Scan for the cell matching the given text and deliver its (x, y) coordinate at center. 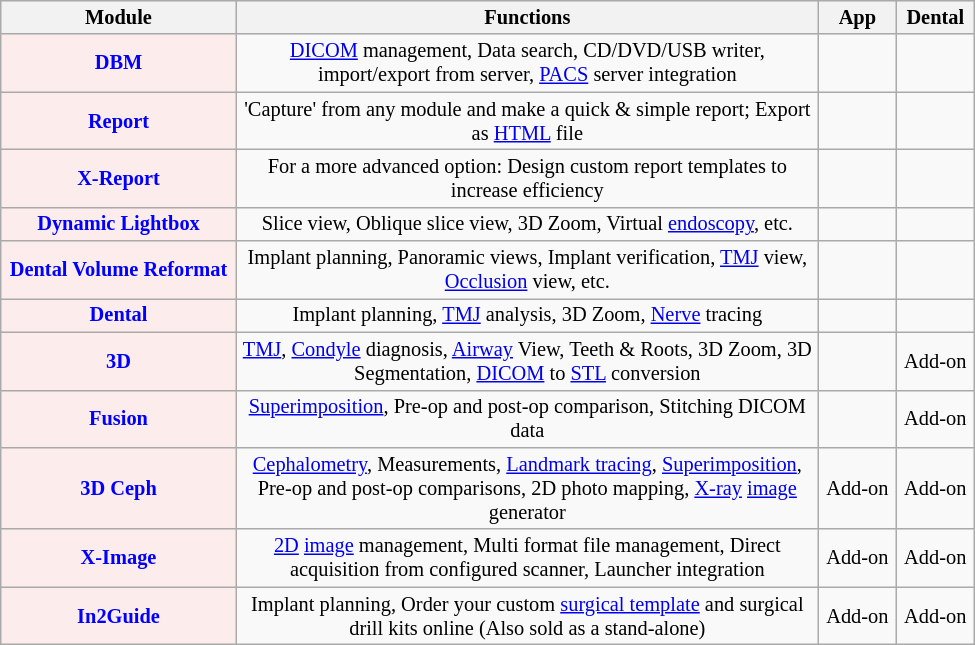
Fusion (118, 419)
'Capture' from any module and make a quick & simple report; Export as HTML file (527, 121)
DICOM management, Data search, CD/DVD/USB writer, import/export from server, PACS server integration (527, 63)
X-Image (118, 558)
3D (118, 361)
Module (118, 17)
3D Ceph (118, 488)
In2Guide (118, 616)
Report (118, 121)
TMJ, Condyle diagnosis, Airway View, Teeth & Roots, 3D Zoom, 3D Segmentation, DICOM to STL conversion (527, 361)
Cephalometry, Measurements, Landmark tracing, Superimposition, Pre-op and post-op comparisons, 2D photo mapping, X-ray image generator (527, 488)
Dental Volume Reformat (118, 270)
DBM (118, 63)
X-Report (118, 178)
Functions (527, 17)
Superimposition, Pre-op and post-op comparison, Stitching DICOM data (527, 419)
2D image management, Multi format file management, Direct acquisition from configured scanner, Launcher integration (527, 558)
Implant planning, Order your custom surgical template and surgical drill kits online (Also sold as a stand-alone) (527, 616)
For a more advanced option: Design custom report templates to increase efficiency (527, 178)
Slice view, Oblique slice view, 3D Zoom, Virtual endoscopy, etc. (527, 224)
Implant planning, TMJ analysis, 3D Zoom, Nerve tracing (527, 315)
App (857, 17)
Dynamic Lightbox (118, 224)
Implant planning, Panoramic views, Implant verification, TMJ view, Occlusion view, etc. (527, 270)
